Determine the (x, y) coordinate at the center of the cell enclosing the given text.  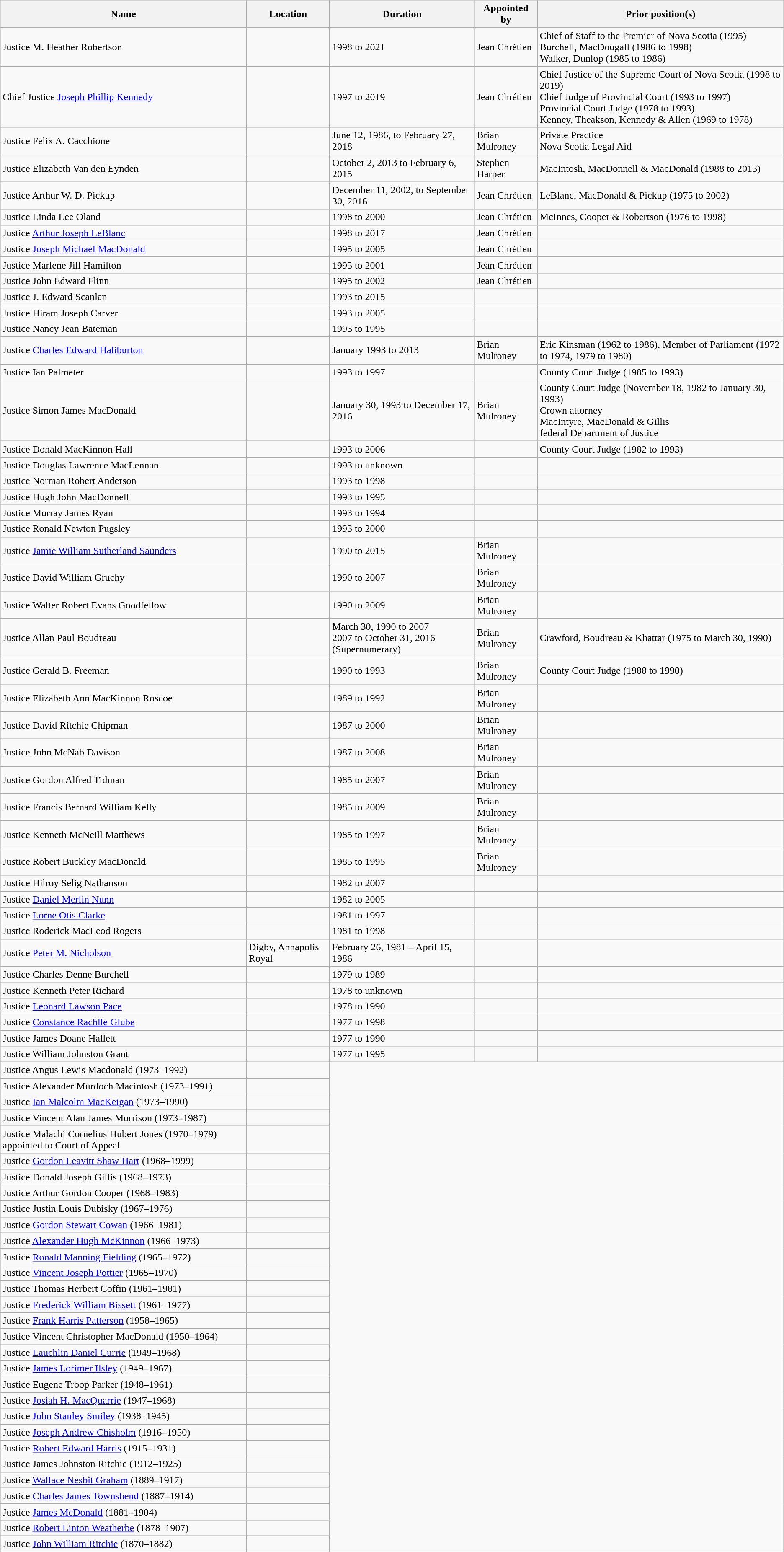
Justice Marlene Jill Hamilton (124, 265)
Private Practice Nova Scotia Legal Aid (660, 141)
Chief Justice Joseph Phillip Kennedy (124, 97)
Justice Linda Lee Oland (124, 217)
Justice James Doane Hallett (124, 1038)
1990 to 2015 (402, 551)
October 2, 2013 to February 6, 2015 (402, 168)
LeBlanc, MacDonald & Pickup (1975 to 2002) (660, 195)
Justice Angus Lewis Macdonald (1973–1992) (124, 1070)
Justice John Edward Flinn (124, 281)
Justice Arthur W. D. Pickup (124, 195)
Justice Kenneth McNeill Matthews (124, 835)
Justice Robert Linton Weatherbe (1878–1907) (124, 1528)
County Court Judge (1985 to 1993) (660, 372)
Justice John McNab Davison (124, 753)
Justice Douglas Lawrence MacLennan (124, 465)
1977 to 1998 (402, 1022)
Justice Gerald B. Freeman (124, 670)
Justice Vincent Christopher MacDonald (1950–1964) (124, 1337)
1990 to 2007 (402, 577)
Justice Constance Rachlle Glube (124, 1022)
Justice Ian Malcolm MacKeigan (1973–1990) (124, 1102)
Justice Thomas Herbert Coffin (1961–1981) (124, 1288)
Justice Charles Denne Burchell (124, 974)
Justice James Lorimer Ilsley (1949–1967) (124, 1368)
Justice Frank Harris Patterson (1958–1965) (124, 1321)
Duration (402, 14)
MacIntosh, MacDonnell & MacDonald (1988 to 2013) (660, 168)
1998 to 2021 (402, 47)
Justice Joseph Andrew Chisholm (1916–1950) (124, 1432)
Justice Murray James Ryan (124, 513)
Justice Vincent Joseph Pottier (1965–1970) (124, 1273)
Justice Nancy Jean Bateman (124, 329)
Justice Ronald Manning Fielding (1965–1972) (124, 1257)
Justice Elizabeth Ann MacKinnon Roscoe (124, 698)
Justice Josiah H. MacQuarrie (1947–1968) (124, 1400)
1993 to 2005 (402, 313)
Justice Alexander Murdoch Macintosh (1973–1991) (124, 1086)
Justice David Ritchie Chipman (124, 726)
Justice Allan Paul Boudreau (124, 638)
Justice Lauchlin Daniel Currie (1949–1968) (124, 1353)
Justice Arthur Joseph LeBlanc (124, 233)
1998 to 2017 (402, 233)
Justice M. Heather Robertson (124, 47)
Justice Charles Edward Haliburton (124, 350)
1981 to 1998 (402, 931)
Justice David William Gruchy (124, 577)
1989 to 1992 (402, 698)
March 30, 1990 to 20072007 to October 31, 2016 (Supernumerary) (402, 638)
Justice Gordon Alfred Tidman (124, 780)
Justice Walter Robert Evans Goodfellow (124, 605)
Justice John Stanley Smiley (1938–1945) (124, 1416)
1990 to 2009 (402, 605)
Justice Alexander Hugh McKinnon (1966–1973) (124, 1241)
Justice Arthur Gordon Cooper (1968–1983) (124, 1193)
Justice Roderick MacLeod Rogers (124, 931)
Justice Ronald Newton Pugsley (124, 529)
County Court Judge (November 18, 1982 to January 30, 1993)Crown attorneyMacIntyre, MacDonald & Gillisfederal Department of Justice (660, 411)
Justice Robert Buckley MacDonald (124, 861)
1998 to 2000 (402, 217)
Justice Elizabeth Van den Eynden (124, 168)
Justice Ian Palmeter (124, 372)
County Court Judge (1988 to 1990) (660, 670)
January 30, 1993 to December 17, 2016 (402, 411)
1985 to 1995 (402, 861)
County Court Judge (1982 to 1993) (660, 449)
1997 to 2019 (402, 97)
Eric Kinsman (1962 to 1986), Member of Parliament (1972 to 1974, 1979 to 1980) (660, 350)
1993 to 1997 (402, 372)
Justice Hiram Joseph Carver (124, 313)
1990 to 1993 (402, 670)
Justice Robert Edward Harris (1915–1931) (124, 1448)
1977 to 1995 (402, 1054)
1978 to 1990 (402, 1006)
Justice Charles James Townshend (1887–1914) (124, 1496)
1978 to unknown (402, 990)
Justice Donald Joseph Gillis (1968–1973) (124, 1177)
Justice Hugh John MacDonnell (124, 497)
1995 to 2001 (402, 265)
1995 to 2002 (402, 281)
Justice Frederick William Bissett (1961–1977) (124, 1304)
Chief of Staff to the Premier of Nova Scotia (1995)Burchell, MacDougall (1986 to 1998)Walker, Dunlop (1985 to 1986) (660, 47)
Justice John William Ritchie (1870–1882) (124, 1544)
1979 to 1989 (402, 974)
1982 to 2007 (402, 883)
Justice Malachi Cornelius Hubert Jones (1970–1979) appointed to Court of Appeal (124, 1140)
1993 to 1998 (402, 481)
January 1993 to 2013 (402, 350)
Justice James McDonald (1881–1904) (124, 1512)
1981 to 1997 (402, 915)
Justice James Johnston Ritchie (1912–1925) (124, 1464)
Justice Leonard Lawson Pace (124, 1006)
1995 to 2005 (402, 249)
December 11, 2002, to September 30, 2016 (402, 195)
Justice Hilroy Selig Nathanson (124, 883)
Justice Jamie William Sutherland Saunders (124, 551)
Justice J. Edward Scanlan (124, 297)
Location (288, 14)
1993 to 2015 (402, 297)
Justice Justin Louis Dubisky (1967–1976) (124, 1209)
Justice William Johnston Grant (124, 1054)
Justice Lorne Otis Clarke (124, 915)
Name (124, 14)
June 12, 1986, to February 27, 2018 (402, 141)
1987 to 2000 (402, 726)
Justice Francis Bernard William Kelly (124, 807)
Justice Joseph Michael MacDonald (124, 249)
1993 to unknown (402, 465)
Justice Peter M. Nicholson (124, 953)
1985 to 2009 (402, 807)
Crawford, Boudreau & Khattar (1975 to March 30, 1990) (660, 638)
Justice Donald MacKinnon Hall (124, 449)
1993 to 2000 (402, 529)
Justice Norman Robert Anderson (124, 481)
Justice Felix A. Cacchione (124, 141)
Justice Eugene Troop Parker (1948–1961) (124, 1384)
Stephen Harper (506, 168)
1985 to 2007 (402, 780)
1993 to 2006 (402, 449)
Justice Gordon Stewart Cowan (1966–1981) (124, 1225)
1993 to 1994 (402, 513)
Prior position(s) (660, 14)
Justice Kenneth Peter Richard (124, 990)
February 26, 1981 – April 15, 1986 (402, 953)
Digby, Annapolis Royal (288, 953)
Justice Vincent Alan James Morrison (1973–1987) (124, 1118)
Justice Daniel Merlin Nunn (124, 899)
1977 to 1990 (402, 1038)
Justice Wallace Nesbit Graham (1889–1917) (124, 1480)
Justice Simon James MacDonald (124, 411)
1985 to 1997 (402, 835)
McInnes, Cooper & Robertson (1976 to 1998) (660, 217)
Appointed by (506, 14)
1987 to 2008 (402, 753)
Justice Gordon Leavitt Shaw Hart (1968–1999) (124, 1161)
1982 to 2005 (402, 899)
